Extract the [x, y] coordinate from the center of the cell holding the provided text.  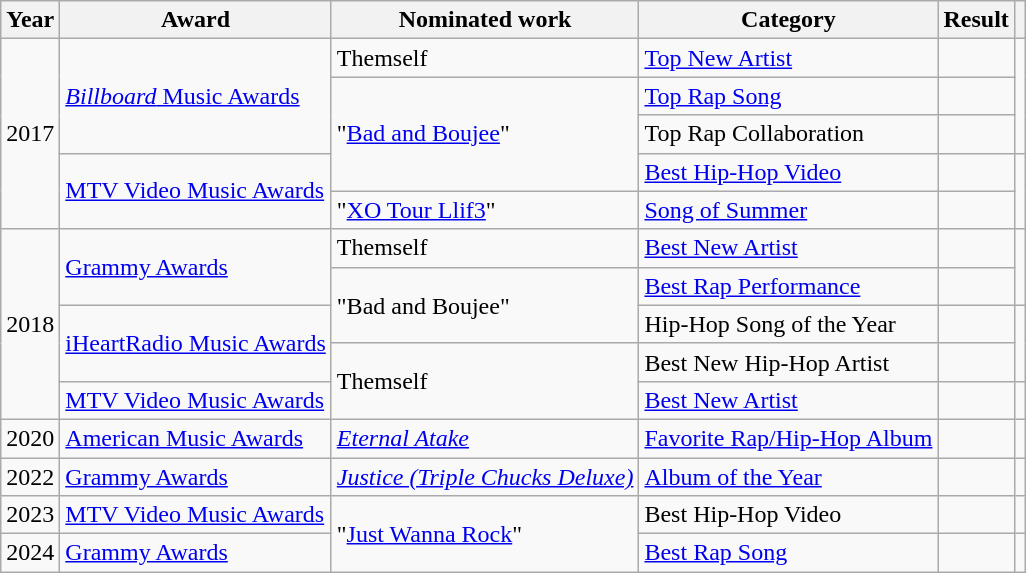
2018 [30, 324]
Top Rap Song [788, 96]
2020 [30, 438]
2022 [30, 477]
Best Rap Song [788, 553]
Award [196, 20]
Best Rap Performance [788, 286]
iHeartRadio Music Awards [196, 343]
Hip-Hop Song of the Year [788, 324]
Top New Artist [788, 58]
2024 [30, 553]
Song of Summer [788, 210]
Nominated work [485, 20]
Billboard Music Awards [196, 96]
Best New Hip-Hop Artist [788, 362]
2023 [30, 515]
Justice (Triple Chucks Deluxe) [485, 477]
American Music Awards [196, 438]
Year [30, 20]
Album of the Year [788, 477]
Category [788, 20]
"XO Tour Llif3" [485, 210]
Result [976, 20]
Favorite Rap/Hip-Hop Album [788, 438]
"Just Wanna Rock" [485, 534]
Eternal Atake [485, 438]
Top Rap Collaboration [788, 134]
2017 [30, 134]
